Return the [x, y] coordinate for the center point of the cell that contains the specified text.  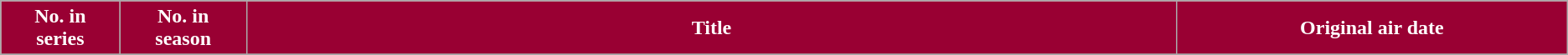
Original air date [1372, 28]
Title [711, 28]
No. inseries [60, 28]
No. inseason [183, 28]
